For the text-containing cell, return its midpoint in [x, y] coordinate format. 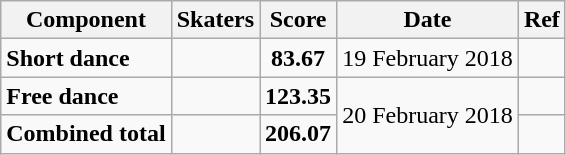
19 February 2018 [428, 58]
Skaters [215, 20]
20 February 2018 [428, 115]
123.35 [298, 96]
83.67 [298, 58]
Score [298, 20]
Combined total [86, 134]
206.07 [298, 134]
Short dance [86, 58]
Component [86, 20]
Date [428, 20]
Free dance [86, 96]
Ref [542, 20]
